Extract the [X, Y] coordinate from the center of the cell holding the provided text.  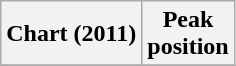
Chart (2011) [72, 34]
Peakposition [188, 34]
